Capture the cell that displays the provided text and extract its [X, Y] central coordinate. 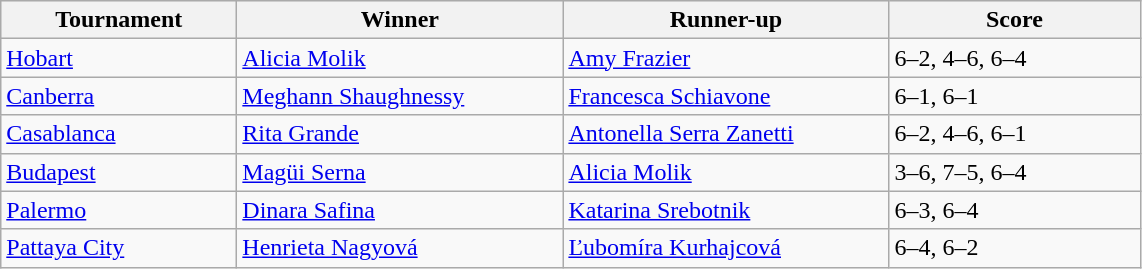
Henrieta Nagyová [400, 248]
6–3, 6–4 [1014, 210]
Antonella Serra Zanetti [726, 134]
Canberra [119, 96]
Hobart [119, 58]
Pattaya City [119, 248]
Rita Grande [400, 134]
Katarina Srebotnik [726, 210]
Meghann Shaughnessy [400, 96]
6–4, 6–2 [1014, 248]
Score [1014, 20]
3–6, 7–5, 6–4 [1014, 172]
Amy Frazier [726, 58]
Runner-up [726, 20]
Tournament [119, 20]
Winner [400, 20]
6–2, 4–6, 6–4 [1014, 58]
Magüi Serna [400, 172]
Ľubomíra Kurhajcová [726, 248]
Palermo [119, 210]
Francesca Schiavone [726, 96]
Budapest [119, 172]
Dinara Safina [400, 210]
Casablanca [119, 134]
6–2, 4–6, 6–1 [1014, 134]
6–1, 6–1 [1014, 96]
